Return (x, y) of the center of cell containing provided text 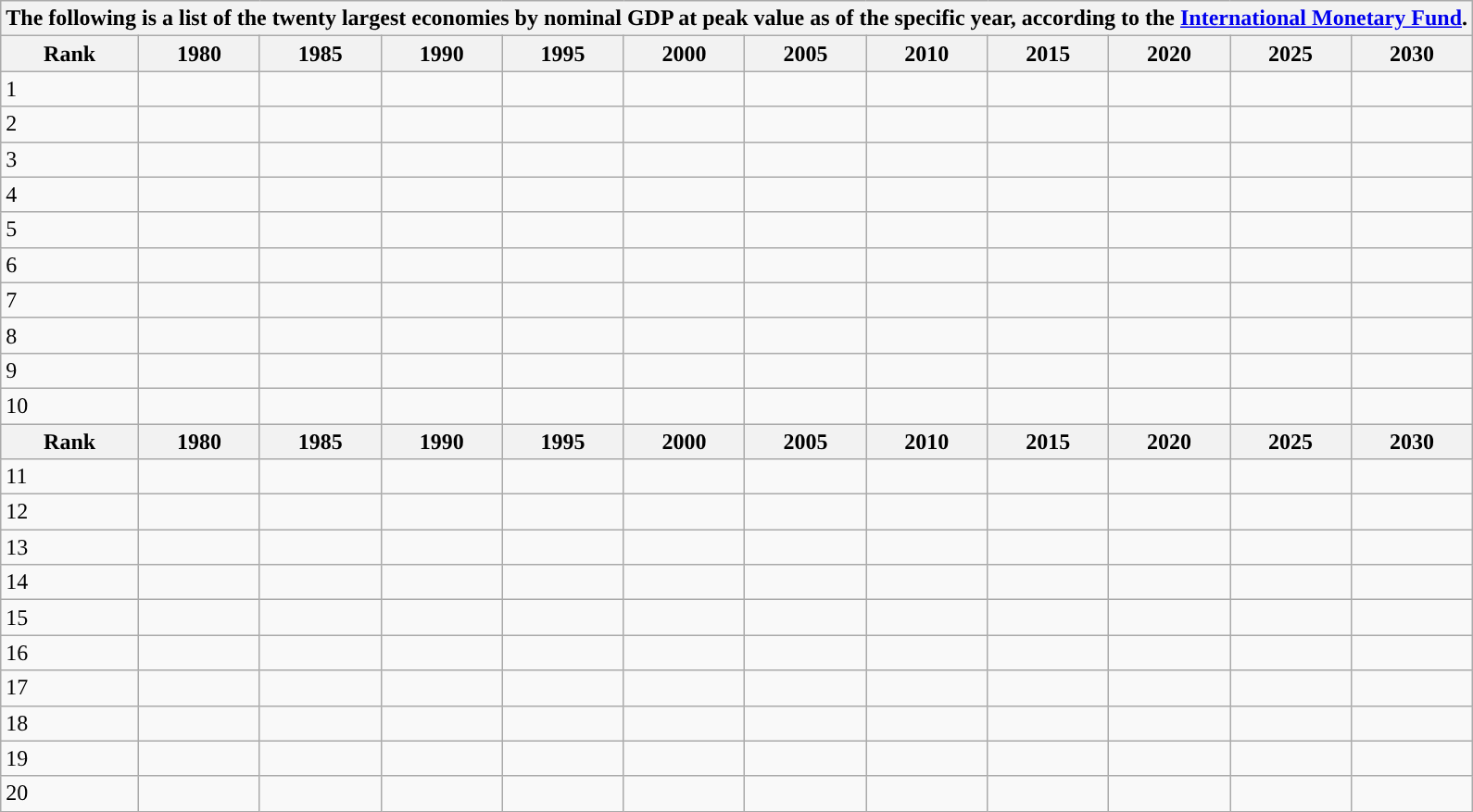
14 (70, 582)
20 (70, 793)
5 (70, 230)
8 (70, 335)
17 (70, 688)
15 (70, 618)
7 (70, 300)
3 (70, 159)
9 (70, 370)
6 (70, 265)
18 (70, 723)
2 (70, 124)
12 (70, 512)
11 (70, 477)
1 (70, 89)
4 (70, 194)
13 (70, 547)
10 (70, 406)
19 (70, 758)
16 (70, 653)
